Pinpoint the cell where the given text exists, returning its [X, Y] midpoint coordinate. 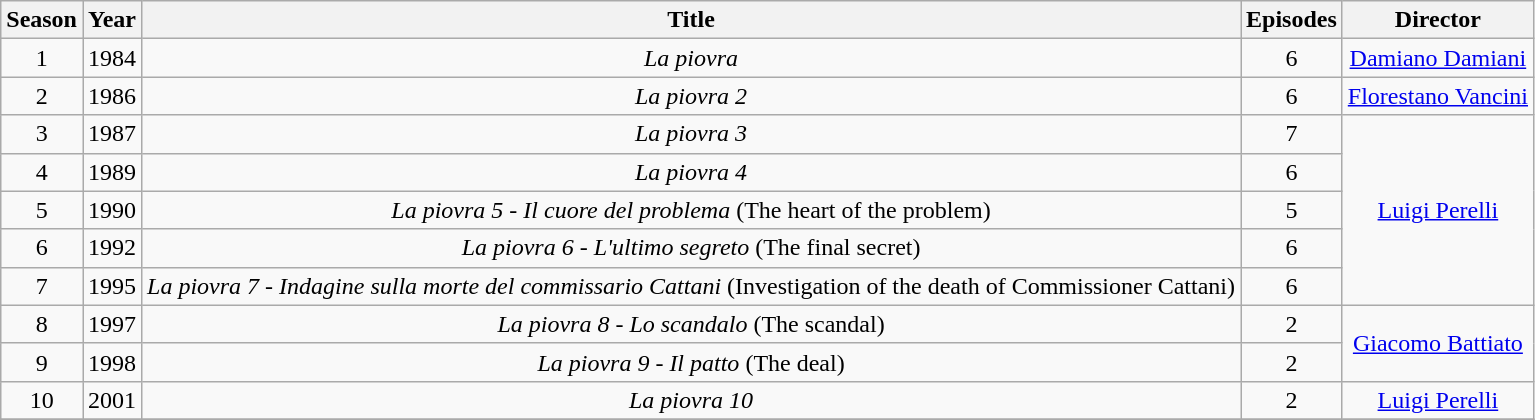
1987 [112, 134]
8 [42, 324]
1 [42, 58]
Giacomo Battiato [1438, 343]
1995 [112, 286]
La piovra 9 - Il patto (The deal) [692, 362]
Season [42, 20]
1997 [112, 324]
La piovra [692, 58]
La piovra 2 [692, 96]
Title [692, 20]
2001 [112, 400]
Florestano Vancini [1438, 96]
1986 [112, 96]
Damiano Damiani [1438, 58]
La piovra 3 [692, 134]
1984 [112, 58]
La piovra 10 [692, 400]
Year [112, 20]
1998 [112, 362]
1990 [112, 210]
Episodes [1291, 20]
La piovra 5 - Il cuore del problema (The heart of the problem) [692, 210]
La piovra 7 - Indagine sulla morte del commissario Cattani (Investigation of the death of Commissioner Cattani) [692, 286]
La piovra 8 - Lo scandalo (The scandal) [692, 324]
La piovra 4 [692, 172]
10 [42, 400]
1992 [112, 248]
1989 [112, 172]
3 [42, 134]
4 [42, 172]
9 [42, 362]
Director [1438, 20]
La piovra 6 - L'ultimo segreto (The final secret) [692, 248]
